Find where the given text appears and provide that cell's center as [X, Y] coordinate. 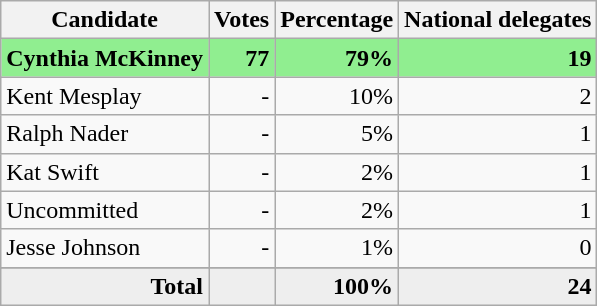
0 [498, 248]
24 [498, 286]
Cynthia McKinney [105, 58]
Uncommitted [105, 210]
10% [337, 96]
2 [498, 96]
19 [498, 58]
Total [105, 286]
79% [337, 58]
1% [337, 248]
Ralph Nader [105, 134]
Jesse Johnson [105, 248]
Kent Mesplay [105, 96]
Percentage [337, 20]
Kat Swift [105, 172]
Candidate [105, 20]
Votes [241, 20]
77 [241, 58]
100% [337, 286]
5% [337, 134]
National delegates [498, 20]
